Detect which cell encompasses the target text, then output its (X, Y) center coordinate. 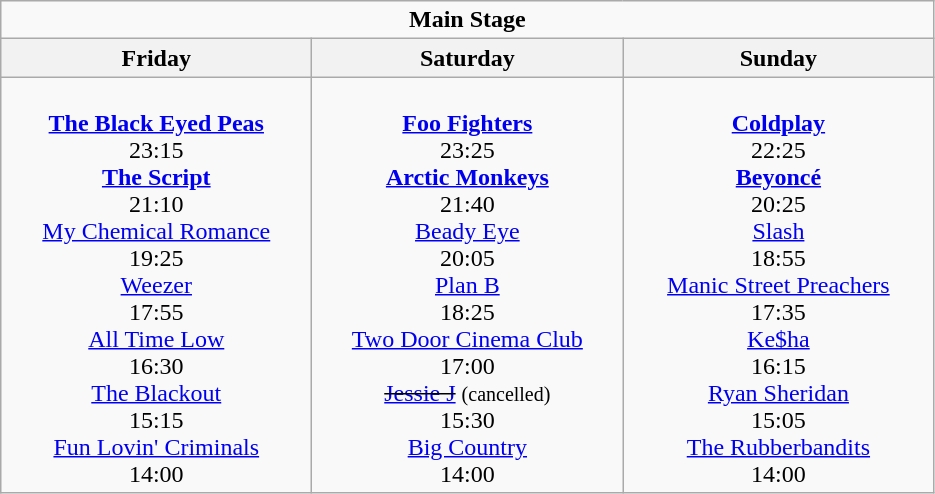
Saturday (468, 58)
Coldplay 22:25 Beyoncé 20:25 Slash 18:55 Manic Street Preachers 17:35 Ke$ha 16:15 Ryan Sheridan 15:05 The Rubberbandits 14:00 (778, 285)
Foo Fighters 23:25 Arctic Monkeys 21:40 Beady Eye 20:05 Plan B 18:25 Two Door Cinema Club 17:00 Jessie J (cancelled) 15:30 Big Country 14:00 (468, 285)
Main Stage (468, 20)
Friday (156, 58)
The Black Eyed Peas 23:15 The Script 21:10 My Chemical Romance 19:25 Weezer 17:55 All Time Low 16:30 The Blackout 15:15 Fun Lovin' Criminals 14:00 (156, 285)
Sunday (778, 58)
